Extract the (x, y) coordinate from the center of the cell holding the provided text.  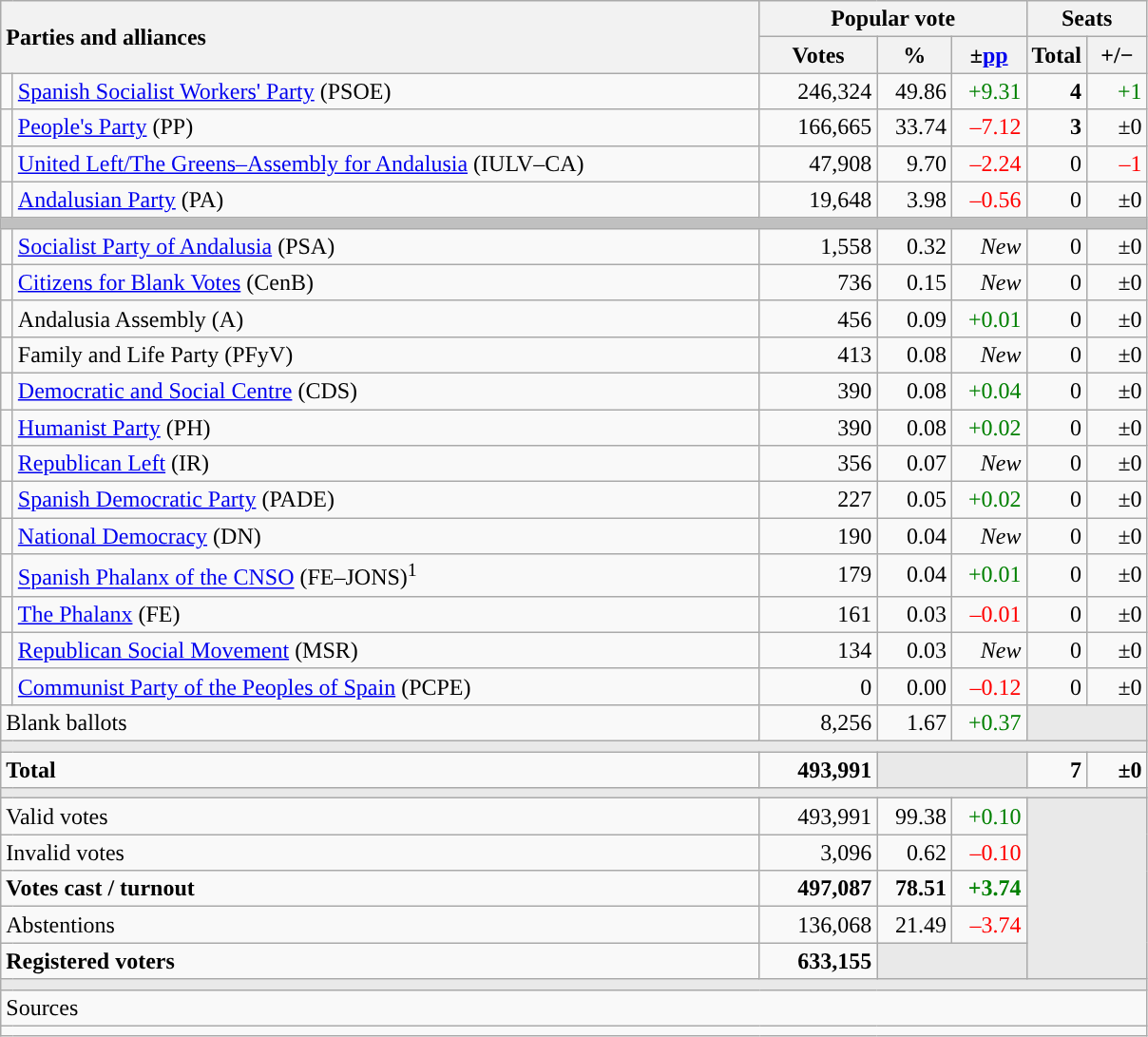
Spanish Democratic Party (PADE) (386, 500)
Socialist Party of Andalusia (PSA) (386, 246)
–0.10 (988, 853)
246,324 (818, 91)
0.32 (914, 246)
±pp (988, 55)
3,096 (818, 853)
–7.12 (988, 127)
134 (818, 650)
Seats (1087, 19)
–0.12 (988, 686)
33.74 (914, 127)
Abstentions (380, 925)
Andalusian Party (PA) (386, 200)
–3.74 (988, 925)
People's Party (PP) (386, 127)
+0.10 (988, 816)
Communist Party of the Peoples of Spain (PCPE) (386, 686)
1.67 (914, 722)
49.86 (914, 91)
+0.04 (988, 391)
3 (1057, 127)
% (914, 55)
7 (1057, 770)
19,648 (818, 200)
227 (818, 500)
Blank ballots (380, 722)
Republican Left (IR) (386, 464)
161 (818, 614)
456 (818, 318)
Humanist Party (PH) (386, 427)
0.07 (914, 464)
Family and Life Party (PFyV) (386, 355)
+3.74 (988, 889)
166,665 (818, 127)
0.15 (914, 282)
Votes (818, 55)
Spanish Socialist Workers' Party (PSOE) (386, 91)
633,155 (818, 961)
0.62 (914, 853)
356 (818, 464)
736 (818, 282)
United Left/The Greens–Assembly for Andalusia (IULV–CA) (386, 163)
21.49 (914, 925)
+1 (1118, 91)
190 (818, 536)
1,558 (818, 246)
0.05 (914, 500)
+9.31 (988, 91)
3.98 (914, 200)
Andalusia Assembly (A) (386, 318)
–1 (1118, 163)
0.09 (914, 318)
Republican Social Movement (MSR) (386, 650)
+0.37 (988, 722)
179 (818, 576)
–0.56 (988, 200)
8,256 (818, 722)
Democratic and Social Centre (CDS) (386, 391)
–0.01 (988, 614)
Valid votes (380, 816)
136,068 (818, 925)
Parties and alliances (380, 37)
Invalid votes (380, 853)
78.51 (914, 889)
Citizens for Blank Votes (CenB) (386, 282)
47,908 (818, 163)
497,087 (818, 889)
Sources (574, 1008)
Votes cast / turnout (380, 889)
–2.24 (988, 163)
4 (1057, 91)
413 (818, 355)
The Phalanx (FE) (386, 614)
Spanish Phalanx of the CNSO (FE–JONS)1 (386, 576)
99.38 (914, 816)
Popular vote (893, 19)
+/− (1118, 55)
0.00 (914, 686)
Registered voters (380, 961)
National Democracy (DN) (386, 536)
9.70 (914, 163)
